Detect which cell encompasses the target text, then output its (x, y) center coordinate. 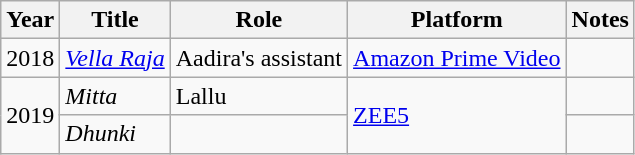
2019 (30, 115)
Dhunki (115, 134)
Platform (457, 20)
Title (115, 20)
Amazon Prime Video (457, 58)
Role (258, 20)
ZEE5 (457, 115)
Aadira's assistant (258, 58)
Year (30, 20)
Notes (600, 20)
Lallu (258, 96)
Mitta (115, 96)
2018 (30, 58)
Vella Raja (115, 58)
